Pinpoint the cell where the given text exists, returning its [x, y] midpoint coordinate. 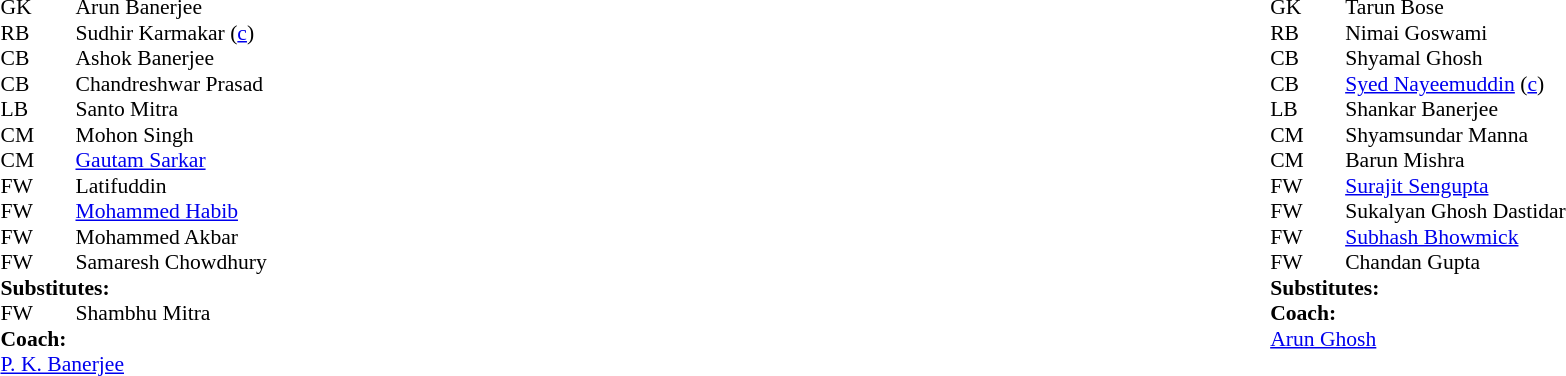
Shankar Banerjee [1456, 109]
Santo Mitra [172, 109]
Sukalyan Ghosh Dastidar [1456, 211]
Sudhir Karmakar (c) [172, 33]
Mohon Singh [172, 135]
Barun Mishra [1456, 161]
Nimai Goswami [1456, 33]
Ashok Banerjee [172, 59]
Syed Nayeemuddin (c) [1456, 84]
Mohammed Habib [172, 211]
Mohammed Akbar [172, 237]
Latifuddin [172, 186]
Arun Ghosh [1418, 339]
Subhash Bhowmick [1456, 237]
Surajit Sengupta [1456, 186]
Shyamal Ghosh [1456, 59]
Gautam Sarkar [172, 161]
Chandan Gupta [1456, 263]
Shambhu Mitra [172, 313]
Shyamsundar Manna [1456, 135]
Samaresh Chowdhury [172, 263]
Chandreshwar Prasad [172, 84]
